For the text-containing cell, return its midpoint in [X, Y] coordinate format. 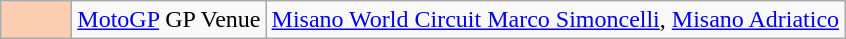
MotoGP GP Venue [169, 20]
Misano World Circuit Marco Simoncelli, Misano Adriatico [556, 20]
